Return [x, y] of the center of cell containing provided text 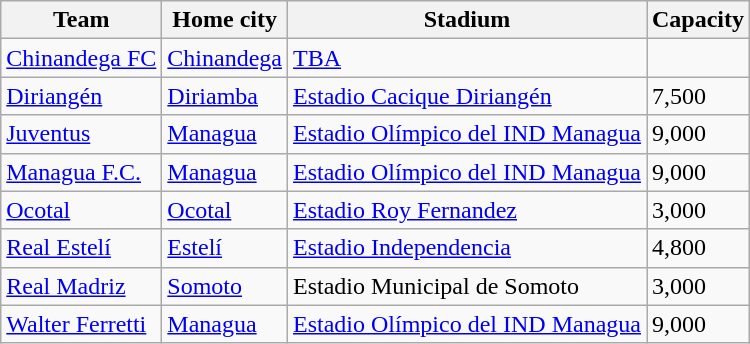
Real Madriz [82, 286]
Home city [225, 20]
7,500 [698, 96]
Diriangén [82, 96]
Estelí [225, 248]
Estadio Roy Fernandez [468, 210]
Capacity [698, 20]
Estadio Independencia [468, 248]
4,800 [698, 248]
Team [82, 20]
Somoto [225, 286]
TBA [468, 58]
Chinandega [225, 58]
Walter Ferretti [82, 324]
Estadio Cacique Diriangén [468, 96]
Real Estelí [82, 248]
Diriamba [225, 96]
Managua F.C. [82, 172]
Estadio Municipal de Somoto [468, 286]
Stadium [468, 20]
Juventus [82, 134]
Chinandega FC [82, 58]
